Find where the given text appears and provide that cell's center as (X, Y) coordinate. 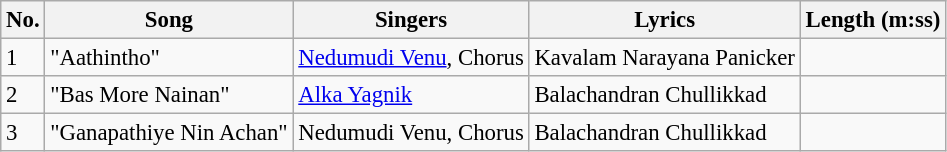
Length (m:ss) (872, 20)
Song (169, 20)
"Ganapathiye Nin Achan" (169, 133)
"Bas More Nainan" (169, 95)
Kavalam Narayana Panicker (664, 58)
Alka Yagnik (411, 95)
3 (23, 133)
1 (23, 58)
Singers (411, 20)
2 (23, 95)
No. (23, 20)
"Aathintho" (169, 58)
Lyrics (664, 20)
